Identify which cell holds the provided text, then report its [X, Y] central coordinate. 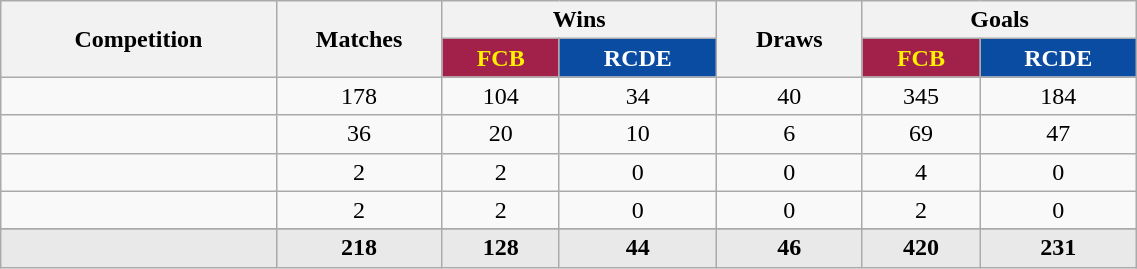
178 [359, 96]
345 [920, 96]
6 [789, 134]
420 [920, 248]
Draws [789, 39]
46 [789, 248]
20 [500, 134]
10 [638, 134]
231 [1058, 248]
Matches [359, 39]
Wins [579, 20]
128 [500, 248]
218 [359, 248]
184 [1058, 96]
47 [1058, 134]
Competition [138, 39]
36 [359, 134]
34 [638, 96]
40 [789, 96]
104 [500, 96]
Goals [1000, 20]
69 [920, 134]
44 [638, 248]
4 [920, 172]
